Capture the cell that displays the provided text and extract its [x, y] central coordinate. 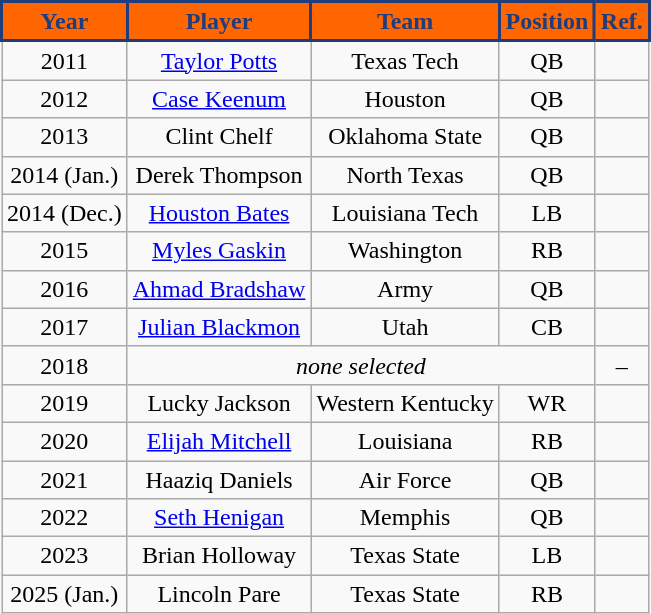
Washington [405, 251]
Louisiana Tech [405, 213]
Army [405, 289]
2014 (Jan.) [65, 175]
Air Force [405, 479]
CB [546, 327]
2015 [65, 251]
– [622, 365]
Lincoln Pare [219, 594]
WR [546, 403]
Position [546, 22]
Houston [405, 99]
Player [219, 22]
Team [405, 22]
Brian Holloway [219, 556]
Memphis [405, 518]
2012 [65, 99]
Ref. [622, 22]
Ahmad Bradshaw [219, 289]
2017 [65, 327]
2016 [65, 289]
Taylor Potts [219, 60]
2011 [65, 60]
Julian Blackmon [219, 327]
Houston Bates [219, 213]
2019 [65, 403]
none selected [360, 365]
Oklahoma State [405, 137]
2021 [65, 479]
Western Kentucky [405, 403]
Clint Chelf [219, 137]
2023 [65, 556]
Louisiana [405, 441]
Year [65, 22]
Texas Tech [405, 60]
2022 [65, 518]
North Texas [405, 175]
2020 [65, 441]
2025 (Jan.) [65, 594]
Utah [405, 327]
2018 [65, 365]
Seth Henigan [219, 518]
2013 [65, 137]
Elijah Mitchell [219, 441]
Derek Thompson [219, 175]
Myles Gaskin [219, 251]
Haaziq Daniels [219, 479]
Case Keenum [219, 99]
Lucky Jackson [219, 403]
2014 (Dec.) [65, 213]
